From the cell containing the given text, extract its center point as [X, Y] coordinate. 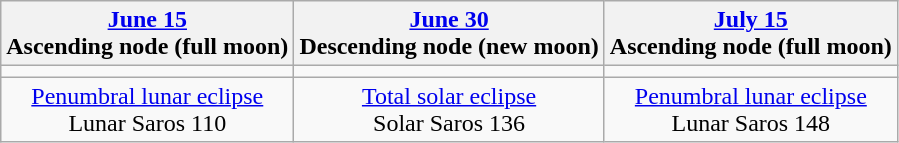
Penumbral lunar eclipseLunar Saros 148 [750, 110]
Penumbral lunar eclipseLunar Saros 110 [148, 110]
Total solar eclipseSolar Saros 136 [449, 110]
July 15Ascending node (full moon) [750, 34]
June 30Descending node (new moon) [449, 34]
June 15Ascending node (full moon) [148, 34]
